Identify which cell holds the provided text, then report its [X, Y] central coordinate. 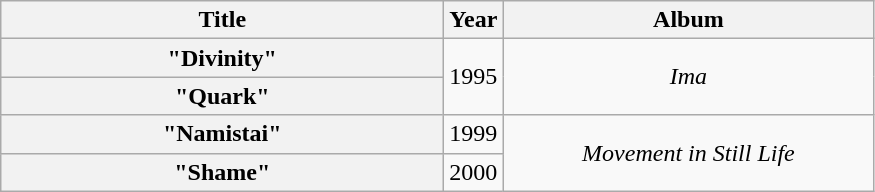
2000 [474, 172]
Movement in Still Life [688, 153]
Title [222, 20]
1995 [474, 77]
"Namistai" [222, 134]
Album [688, 20]
Ima [688, 77]
"Shame" [222, 172]
"Divinity" [222, 58]
1999 [474, 134]
Year [474, 20]
"Quark" [222, 96]
